For the text-containing cell, return its midpoint in (X, Y) coordinate format. 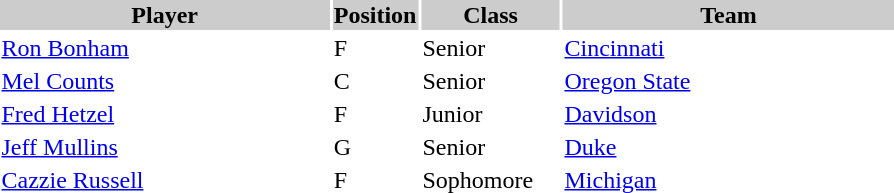
C (375, 81)
Oregon State (728, 81)
Ron Bonham (164, 48)
Team (728, 15)
Davidson (728, 114)
Cincinnati (728, 48)
Mel Counts (164, 81)
Jeff Mullins (164, 147)
Junior (490, 114)
Fred Hetzel (164, 114)
Duke (728, 147)
Player (164, 15)
G (375, 147)
Class (490, 15)
Position (375, 15)
